Return the (X, Y) coordinate for the center point of the cell that contains the specified text.  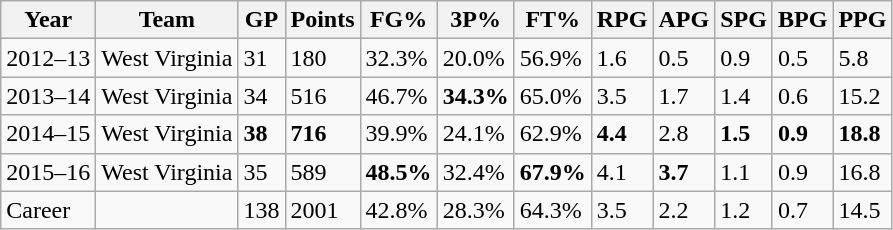
GP (262, 20)
138 (262, 210)
1.2 (744, 210)
31 (262, 58)
BPG (802, 20)
42.8% (398, 210)
34 (262, 96)
39.9% (398, 134)
46.7% (398, 96)
APG (684, 20)
3P% (476, 20)
FG% (398, 20)
32.4% (476, 172)
2.8 (684, 134)
2014–15 (48, 134)
RPG (622, 20)
1.5 (744, 134)
Team (167, 20)
35 (262, 172)
1.6 (622, 58)
Career (48, 210)
1.1 (744, 172)
716 (322, 134)
PPG (862, 20)
16.8 (862, 172)
56.9% (552, 58)
15.2 (862, 96)
24.1% (476, 134)
589 (322, 172)
62.9% (552, 134)
2.2 (684, 210)
3.7 (684, 172)
0.6 (802, 96)
64.3% (552, 210)
4.4 (622, 134)
28.3% (476, 210)
65.0% (552, 96)
FT% (552, 20)
0.7 (802, 210)
48.5% (398, 172)
1.4 (744, 96)
14.5 (862, 210)
5.8 (862, 58)
Points (322, 20)
38 (262, 134)
20.0% (476, 58)
180 (322, 58)
4.1 (622, 172)
34.3% (476, 96)
2001 (322, 210)
32.3% (398, 58)
2015–16 (48, 172)
18.8 (862, 134)
516 (322, 96)
2013–14 (48, 96)
SPG (744, 20)
2012–13 (48, 58)
1.7 (684, 96)
67.9% (552, 172)
Year (48, 20)
